Find where the given text appears and provide that cell's center as [x, y] coordinate. 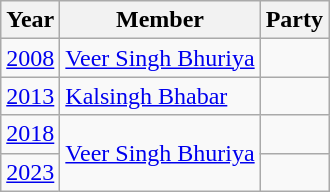
Kalsingh Bhabar [160, 96]
Member [160, 20]
2008 [30, 58]
2018 [30, 134]
2013 [30, 96]
Year [30, 20]
2023 [30, 172]
Party [294, 20]
